Identify which cell holds the provided text, then report its (x, y) central coordinate. 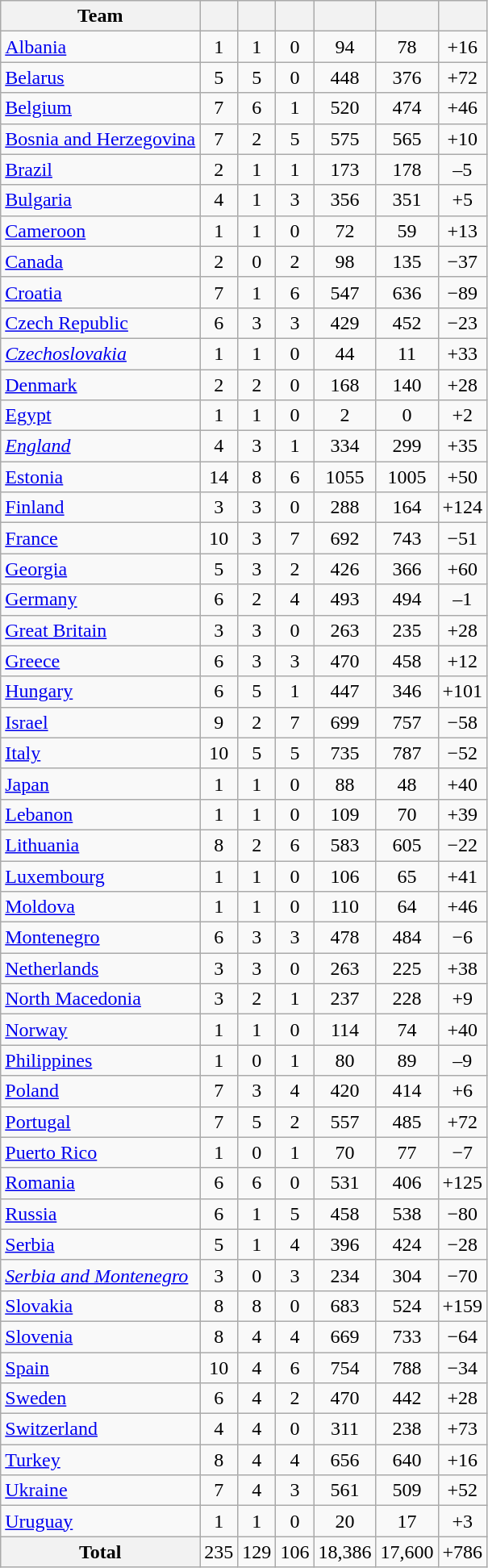
Slovenia (100, 1336)
72 (345, 231)
−37 (463, 261)
89 (407, 1060)
Uruguay (100, 1521)
−28 (463, 1244)
288 (345, 508)
538 (407, 1214)
Serbia (100, 1244)
Spain (100, 1368)
129 (257, 1552)
Germany (100, 600)
74 (407, 1030)
485 (407, 1122)
+50 (463, 477)
Bosnia and Herzegovina (100, 139)
173 (345, 169)
−89 (463, 292)
304 (407, 1275)
1055 (345, 477)
583 (345, 845)
Croatia (100, 292)
−6 (463, 938)
Denmark (100, 385)
788 (407, 1368)
+9 (463, 999)
Portugal (100, 1122)
448 (345, 77)
Japan (100, 784)
+125 (463, 1183)
+52 (463, 1491)
Great Britain (100, 630)
Estonia (100, 477)
Puerto Rico (100, 1152)
735 (345, 753)
+3 (463, 1521)
494 (407, 600)
Egypt (100, 416)
−22 (463, 845)
1005 (407, 477)
520 (345, 108)
699 (345, 722)
North Macedonia (100, 999)
–9 (463, 1060)
−80 (463, 1214)
Total (100, 1552)
+124 (463, 508)
164 (407, 508)
+73 (463, 1429)
11 (407, 353)
Team (100, 16)
Lithuania (100, 845)
311 (345, 1429)
168 (345, 385)
429 (345, 323)
743 (407, 538)
9 (219, 722)
Czech Republic (100, 323)
64 (407, 907)
Hungary (100, 692)
Belgium (100, 108)
+38 (463, 968)
757 (407, 722)
140 (407, 385)
+5 (463, 200)
+10 (463, 139)
420 (345, 1091)
531 (345, 1183)
376 (407, 77)
France (100, 538)
17 (407, 1521)
414 (407, 1091)
Romania (100, 1183)
565 (407, 139)
+33 (463, 353)
Switzerland (100, 1429)
80 (345, 1060)
20 (345, 1521)
Montenegro (100, 938)
94 (345, 47)
–1 (463, 600)
+2 (463, 416)
Russia (100, 1214)
Greece (100, 661)
356 (345, 200)
78 (407, 47)
787 (407, 753)
109 (345, 814)
65 (407, 876)
Finland (100, 508)
Norway (100, 1030)
+13 (463, 231)
−51 (463, 538)
Bulgaria (100, 200)
493 (345, 600)
−23 (463, 323)
88 (345, 784)
17,600 (407, 1552)
524 (407, 1306)
640 (407, 1460)
442 (407, 1399)
−7 (463, 1152)
Ukraine (100, 1491)
557 (345, 1122)
447 (345, 692)
237 (345, 999)
+786 (463, 1552)
299 (407, 446)
Moldova (100, 907)
+39 (463, 814)
18,386 (345, 1552)
561 (345, 1491)
+6 (463, 1091)
77 (407, 1152)
334 (345, 446)
−64 (463, 1336)
605 (407, 845)
Czechoslovakia (100, 353)
Belarus (100, 77)
Albania (100, 47)
Sweden (100, 1399)
225 (407, 968)
+41 (463, 876)
228 (407, 999)
575 (345, 139)
Philippines (100, 1060)
178 (407, 169)
Slovakia (100, 1306)
135 (407, 261)
Cameroon (100, 231)
452 (407, 323)
424 (407, 1244)
Lebanon (100, 814)
636 (407, 292)
406 (407, 1183)
+60 (463, 569)
Poland (100, 1091)
–5 (463, 169)
−52 (463, 753)
733 (407, 1336)
−70 (463, 1275)
114 (345, 1030)
+101 (463, 692)
692 (345, 538)
474 (407, 108)
110 (345, 907)
396 (345, 1244)
484 (407, 938)
Israel (100, 722)
Netherlands (100, 968)
+12 (463, 661)
Georgia (100, 569)
14 (219, 477)
−58 (463, 722)
656 (345, 1460)
−34 (463, 1368)
+35 (463, 446)
48 (407, 784)
234 (345, 1275)
Serbia and Montenegro (100, 1275)
Canada (100, 261)
669 (345, 1336)
547 (345, 292)
754 (345, 1368)
366 (407, 569)
98 (345, 261)
Luxembourg (100, 876)
238 (407, 1429)
Turkey (100, 1460)
478 (345, 938)
Italy (100, 753)
426 (345, 569)
44 (345, 353)
Brazil (100, 169)
England (100, 446)
351 (407, 200)
509 (407, 1491)
+159 (463, 1306)
59 (407, 231)
683 (345, 1306)
346 (407, 692)
